Determine the [X, Y] coordinate at the center of the cell enclosing the given text.  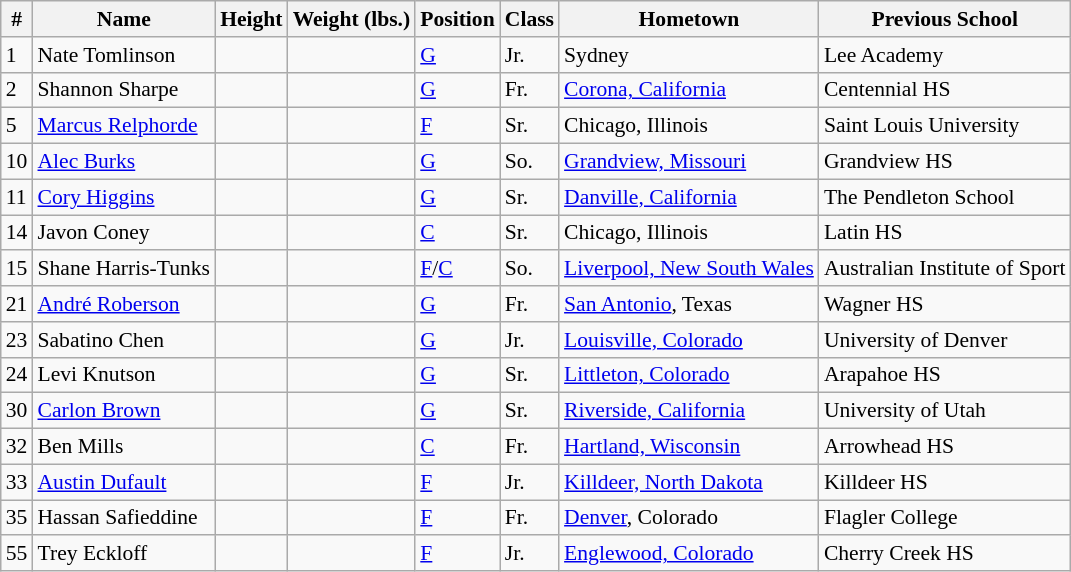
F/C [457, 269]
Shane Harris-Tunks [124, 269]
2 [17, 90]
30 [17, 411]
11 [17, 197]
Previous School [945, 19]
Arrowhead HS [945, 447]
Sydney [689, 55]
The Pendleton School [945, 197]
Corona, California [689, 90]
Shannon Sharpe [124, 90]
Cherry Creek HS [945, 554]
University of Utah [945, 411]
Riverside, California [689, 411]
33 [17, 482]
Lee Academy [945, 55]
Killdeer, North Dakota [689, 482]
Ben Mills [124, 447]
Alec Burks [124, 162]
Danville, California [689, 197]
23 [17, 340]
Killdeer HS [945, 482]
Louisville, Colorado [689, 340]
35 [17, 518]
University of Denver [945, 340]
Carlon Brown [124, 411]
Position [457, 19]
21 [17, 304]
15 [17, 269]
Name [124, 19]
Arapahoe HS [945, 375]
# [17, 19]
5 [17, 126]
Austin Dufault [124, 482]
Hassan Safieddine [124, 518]
1 [17, 55]
Englewood, Colorado [689, 554]
32 [17, 447]
Saint Louis University [945, 126]
Height [251, 19]
Flagler College [945, 518]
Cory Higgins [124, 197]
André Roberson [124, 304]
Nate Tomlinson [124, 55]
Centennial HS [945, 90]
Denver, Colorado [689, 518]
10 [17, 162]
Sabatino Chen [124, 340]
Javon Coney [124, 233]
55 [17, 554]
Hartland, Wisconsin [689, 447]
Hometown [689, 19]
Trey Eckloff [124, 554]
Littleton, Colorado [689, 375]
Levi Knutson [124, 375]
Latin HS [945, 233]
Grandview, Missouri [689, 162]
24 [17, 375]
Wagner HS [945, 304]
Class [530, 19]
Australian Institute of Sport [945, 269]
San Antonio, Texas [689, 304]
Grandview HS [945, 162]
14 [17, 233]
Liverpool, New South Wales [689, 269]
Marcus Relphorde [124, 126]
Weight (lbs.) [352, 19]
